Capture the cell that displays the provided text and extract its [X, Y] central coordinate. 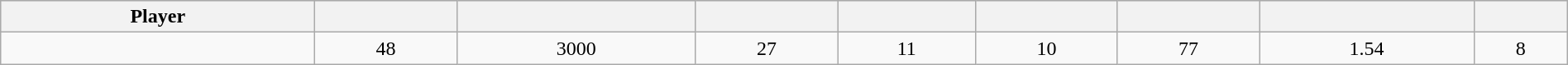
10 [1047, 48]
3000 [576, 48]
1.54 [1367, 48]
48 [385, 48]
8 [1520, 48]
77 [1188, 48]
Player [158, 17]
27 [766, 48]
11 [906, 48]
